Search for the cell housing the specified text and yield its (X, Y) center coordinate. 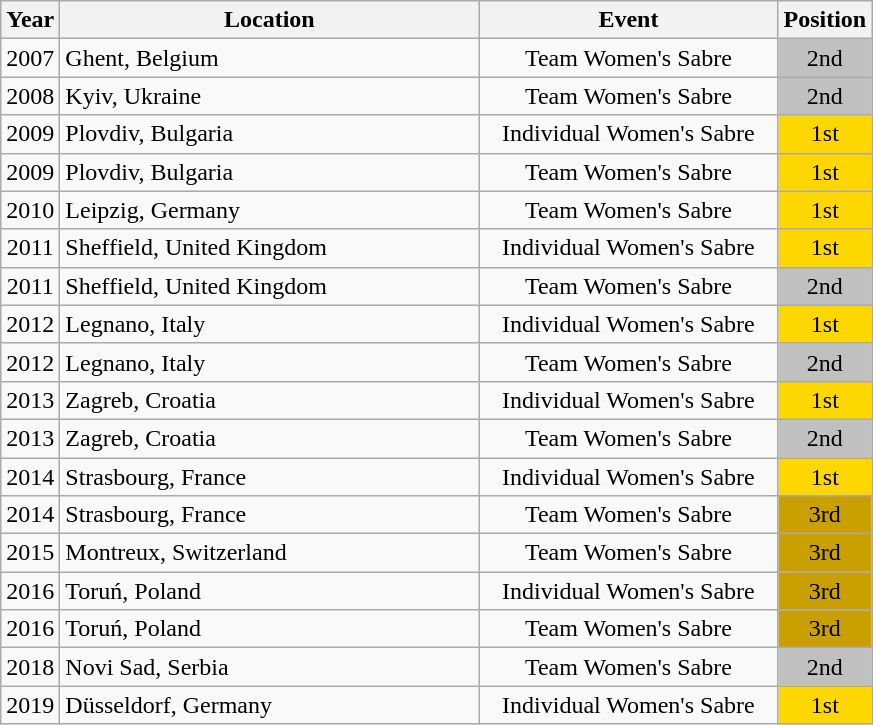
Montreux, Switzerland (270, 553)
Location (270, 20)
Novi Sad, Serbia (270, 667)
Düsseldorf, Germany (270, 705)
2008 (30, 96)
Event (628, 20)
2007 (30, 58)
2018 (30, 667)
2010 (30, 210)
Year (30, 20)
Kyiv, Ukraine (270, 96)
Ghent, Belgium (270, 58)
2019 (30, 705)
2015 (30, 553)
Leipzig, Germany (270, 210)
Position (825, 20)
